For the text-containing cell, return its midpoint in [X, Y] coordinate format. 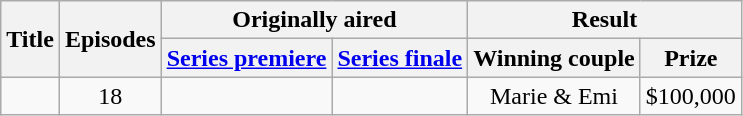
Prize [690, 58]
Winning couple [554, 58]
Series finale [400, 58]
Series premiere [246, 58]
Result [605, 20]
Episodes [110, 39]
18 [110, 96]
Title [30, 39]
$100,000 [690, 96]
Originally aired [314, 20]
Marie & Emi [554, 96]
